From the cell containing the given text, extract its center point as [x, y] coordinate. 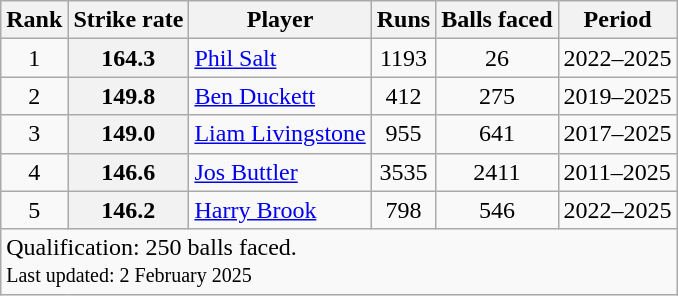
Rank [34, 20]
1 [34, 58]
4 [34, 172]
5 [34, 210]
Strike rate [128, 20]
Phil Salt [280, 58]
3535 [403, 172]
164.3 [128, 58]
146.2 [128, 210]
798 [403, 210]
146.6 [128, 172]
412 [403, 96]
Harry Brook [280, 210]
Qualification: 250 balls faced.Last updated: 2 February 2025 [339, 262]
26 [497, 58]
546 [497, 210]
149.8 [128, 96]
Jos Buttler [280, 172]
149.0 [128, 134]
955 [403, 134]
2411 [497, 172]
Player [280, 20]
Period [618, 20]
Ben Duckett [280, 96]
Balls faced [497, 20]
2017–2025 [618, 134]
Runs [403, 20]
1193 [403, 58]
641 [497, 134]
2 [34, 96]
275 [497, 96]
3 [34, 134]
2011–2025 [618, 172]
2019–2025 [618, 96]
Liam Livingstone [280, 134]
